Extract the [X, Y] coordinate from the center of the cell holding the provided text.  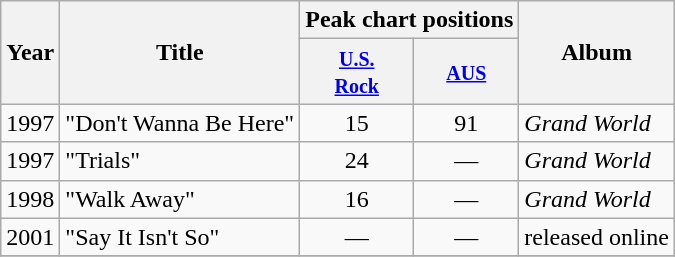
1998 [30, 199]
2001 [30, 237]
16 [357, 199]
"Don't Wanna Be Here" [180, 123]
released online [597, 237]
91 [466, 123]
24 [357, 161]
Peak chart positions [410, 20]
Year [30, 52]
"Say It Isn't So" [180, 237]
U.S.Rock [357, 72]
Title [180, 52]
"Trials" [180, 161]
"Walk Away" [180, 199]
AUS [466, 72]
Album [597, 52]
15 [357, 123]
